Identify which cell holds the provided text, then report its [x, y] central coordinate. 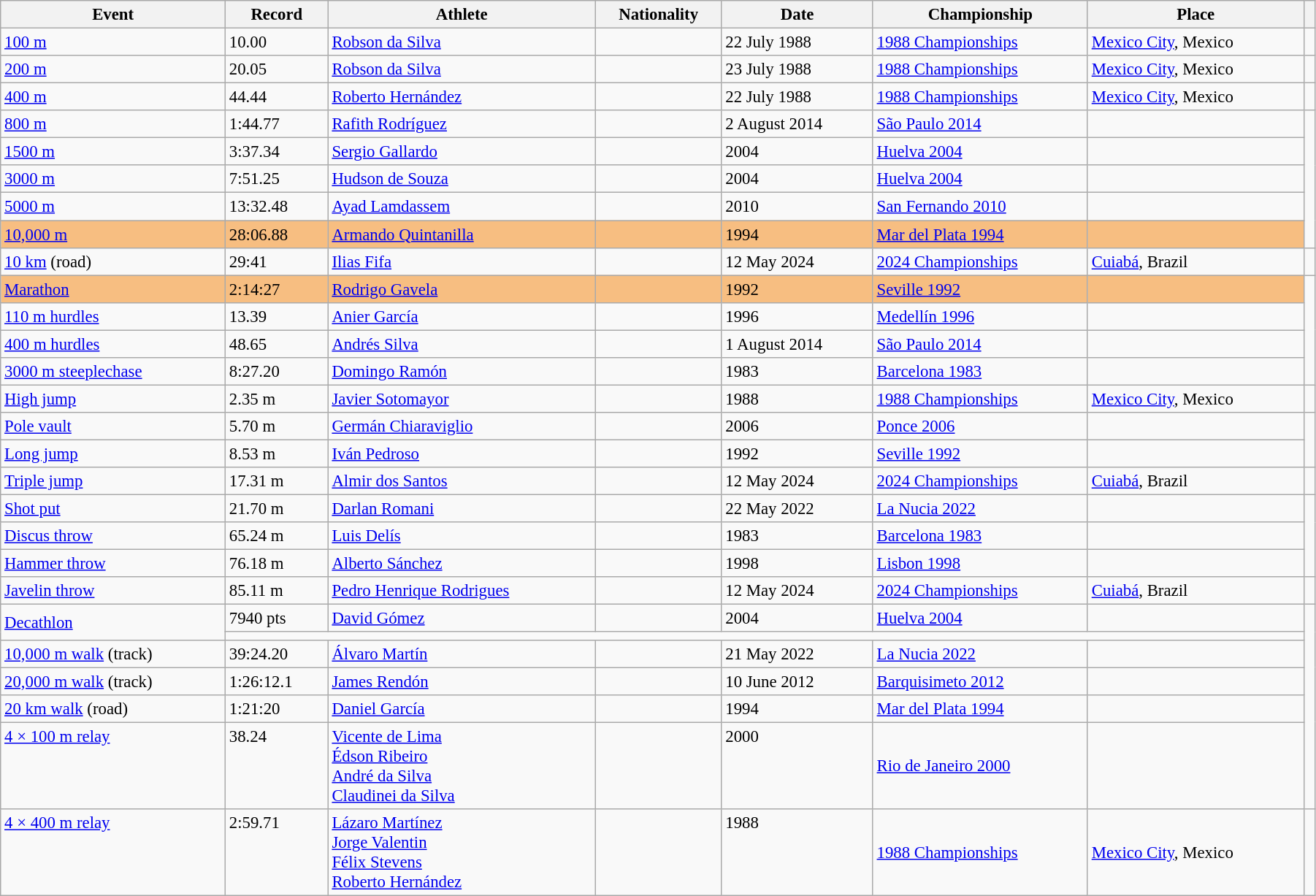
Daniel García [462, 708]
20 km walk (road) [113, 708]
Nationality [659, 15]
High jump [113, 399]
7940 pts [278, 619]
4 × 100 m relay [113, 765]
21 May 2022 [797, 654]
1:21:20 [278, 708]
Pedro Henrique Rodrigues [462, 591]
Domingo Ramón [462, 372]
1996 [797, 316]
Ayad Lamdassem [462, 207]
Luis Delís [462, 536]
10.00 [278, 42]
Pole vault [113, 426]
85.11 m [278, 591]
Barquisimeto 2012 [980, 681]
10 km (road) [113, 261]
Marathon [113, 289]
3000 m steeplechase [113, 372]
Record [278, 15]
8:27.20 [278, 372]
29:41 [278, 261]
13:32.48 [278, 207]
Roberto Hernández [462, 97]
2.35 m [278, 399]
Ilias Fifa [462, 261]
Rafith Rodríguez [462, 124]
20,000 m walk (track) [113, 681]
13.39 [278, 316]
1998 [797, 564]
Long jump [113, 453]
Shot put [113, 509]
Sergio Gallardo [462, 152]
2 August 2014 [797, 124]
1:44.77 [278, 124]
David Gómez [462, 619]
3:37.34 [278, 152]
7:51.25 [278, 179]
Iván Pedroso [462, 453]
Medellín 1996 [980, 316]
Triple jump [113, 481]
10 June 2012 [797, 681]
65.24 m [278, 536]
Almir dos Santos [462, 481]
Decathlon [113, 622]
23 July 1988 [797, 69]
76.18 m [278, 564]
2006 [797, 426]
Athlete [462, 15]
100 m [113, 42]
Armando Quintanilla [462, 234]
44.44 [278, 97]
Discus throw [113, 536]
Hammer throw [113, 564]
Event [113, 15]
Anier García [462, 316]
Rio de Janeiro 2000 [980, 765]
Date [797, 15]
28:06.88 [278, 234]
21.70 m [278, 509]
Álvaro Martín [462, 654]
2:59.71 [278, 853]
10,000 m [113, 234]
Javelin throw [113, 591]
Vicente de LimaÉdson RibeiroAndré da SilvaClaudinei da Silva [462, 765]
Germán Chiaraviglio [462, 426]
Lisbon 1998 [980, 564]
3000 m [113, 179]
5.70 m [278, 426]
800 m [113, 124]
1:26:12.1 [278, 681]
2:14:27 [278, 289]
17.31 m [278, 481]
38.24 [278, 765]
Place [1196, 15]
39:24.20 [278, 654]
400 m hurdles [113, 344]
San Fernando 2010 [980, 207]
Ponce 2006 [980, 426]
1500 m [113, 152]
200 m [113, 69]
8.53 m [278, 453]
Javier Sotomayor [462, 399]
4 × 400 m relay [113, 853]
110 m hurdles [113, 316]
400 m [113, 97]
48.65 [278, 344]
2000 [797, 765]
Darlan Romani [462, 509]
James Rendón [462, 681]
2010 [797, 207]
Hudson de Souza [462, 179]
Andrés Silva [462, 344]
Championship [980, 15]
10,000 m walk (track) [113, 654]
Lázaro MartínezJorge ValentinFélix StevensRoberto Hernández [462, 853]
22 May 2022 [797, 509]
Rodrigo Gavela [462, 289]
1 August 2014 [797, 344]
5000 m [113, 207]
20.05 [278, 69]
Alberto Sánchez [462, 564]
